Capture the cell that displays the provided text and extract its [X, Y] central coordinate. 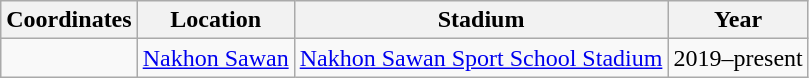
Location [216, 20]
2019–present [738, 58]
Stadium [481, 20]
Nakhon Sawan [216, 58]
Nakhon Sawan Sport School Stadium [481, 58]
Coordinates [69, 20]
Year [738, 20]
